Pinpoint the cell where the given text exists, returning its (x, y) midpoint coordinate. 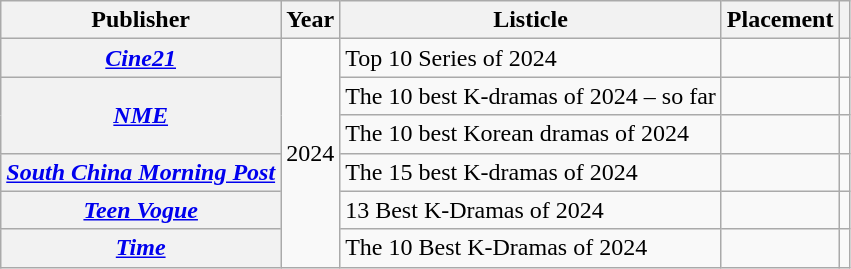
NME (141, 115)
Publisher (141, 20)
Teen Vogue (141, 210)
Year (310, 20)
2024 (310, 153)
Listicle (531, 20)
Placement (780, 20)
Cine21 (141, 58)
The 10 best Korean dramas of 2024 (531, 134)
Time (141, 248)
The 10 best K-dramas of 2024 – so far (531, 96)
South China Morning Post (141, 172)
13 Best K-Dramas of 2024 (531, 210)
Top 10 Series of 2024 (531, 58)
The 15 best K-dramas of 2024 (531, 172)
The 10 Best K-Dramas of 2024 (531, 248)
